Find where the given text appears and provide that cell's center as (x, y) coordinate. 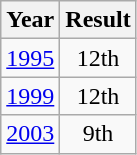
2003 (30, 134)
1995 (30, 58)
Year (30, 20)
9th (98, 134)
Result (98, 20)
1999 (30, 96)
